For the text-containing cell, return its midpoint in (X, Y) coordinate format. 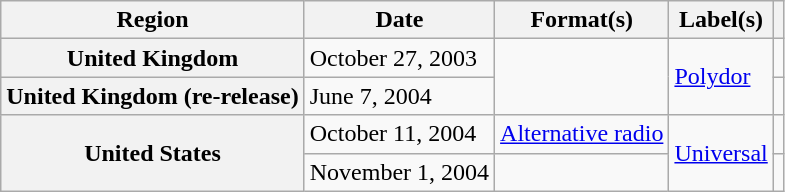
Polydor (721, 77)
Universal (721, 153)
June 7, 2004 (399, 96)
October 11, 2004 (399, 134)
November 1, 2004 (399, 172)
United States (152, 153)
United Kingdom (152, 58)
United Kingdom (re-release) (152, 96)
Format(s) (582, 20)
Date (399, 20)
Alternative radio (582, 134)
Region (152, 20)
Label(s) (721, 20)
October 27, 2003 (399, 58)
